Return the [X, Y] coordinate for the center point of the cell that contains the specified text.  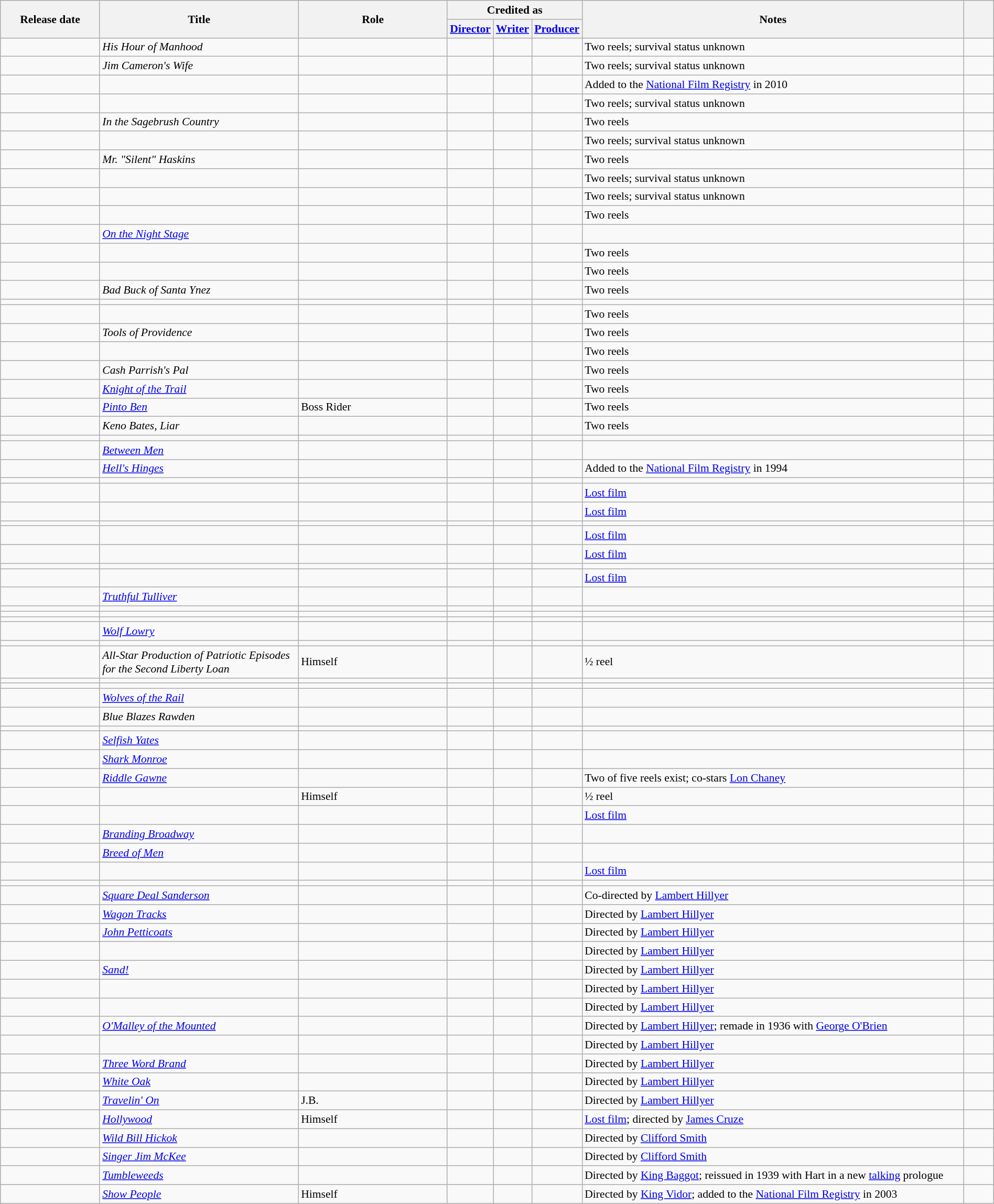
Lost film; directed by James Cruze [773, 1120]
All-Star Production of Patriotic Episodes for the Second Liberty Loan [199, 661]
Pinto Ben [199, 407]
Branding Broadway [199, 834]
In the Sagebrush Country [199, 122]
Blue Blazes Rawden [199, 717]
Shark Monroe [199, 760]
Writer [513, 29]
John Petticoats [199, 932]
On the Night Stage [199, 234]
Square Deal Sanderson [199, 895]
J.B. [373, 1101]
Tumbleweeds [199, 1176]
Singer Jim McKee [199, 1157]
Riddle Gawne [199, 778]
Sand! [199, 970]
Travelin' On [199, 1101]
Directed by Lambert Hillyer; remade in 1936 with George O'Brien [773, 1026]
Directed by King Baggot; reissued in 1939 with Hart in a new talking prologue [773, 1176]
Wild Bill Hickok [199, 1138]
Wagon Tracks [199, 914]
Boss Rider [373, 407]
Producer [557, 29]
Co-directed by Lambert Hillyer [773, 895]
Truthful Tulliver [199, 597]
Directed by King Vidor; added to the National Film Registry in 2003 [773, 1194]
Wolves of the Rail [199, 698]
Director [470, 29]
Added to the National Film Registry in 1994 [773, 469]
Show People [199, 1194]
White Oak [199, 1082]
Tools of Providence [199, 333]
His Hour of Manhood [199, 47]
Hollywood [199, 1120]
Jim Cameron's Wife [199, 66]
Breed of Men [199, 853]
Hell's Hinges [199, 469]
Credited as [515, 10]
Title [199, 19]
Notes [773, 19]
Bad Buck of Santa Ynez [199, 290]
Wolf Lowry [199, 632]
Added to the National Film Registry in 2010 [773, 85]
Between Men [199, 450]
Three Word Brand [199, 1064]
O'Malley of the Mounted [199, 1026]
Mr. "Silent" Haskins [199, 159]
Knight of the Trail [199, 389]
Cash Parrish's Pal [199, 370]
Keno Bates, Liar [199, 426]
Release date [50, 19]
Role [373, 19]
Selfish Yates [199, 741]
Two of five reels exist; co-stars Lon Chaney [773, 778]
